Determine the [x, y] coordinate at the center of the cell enclosing the given text.  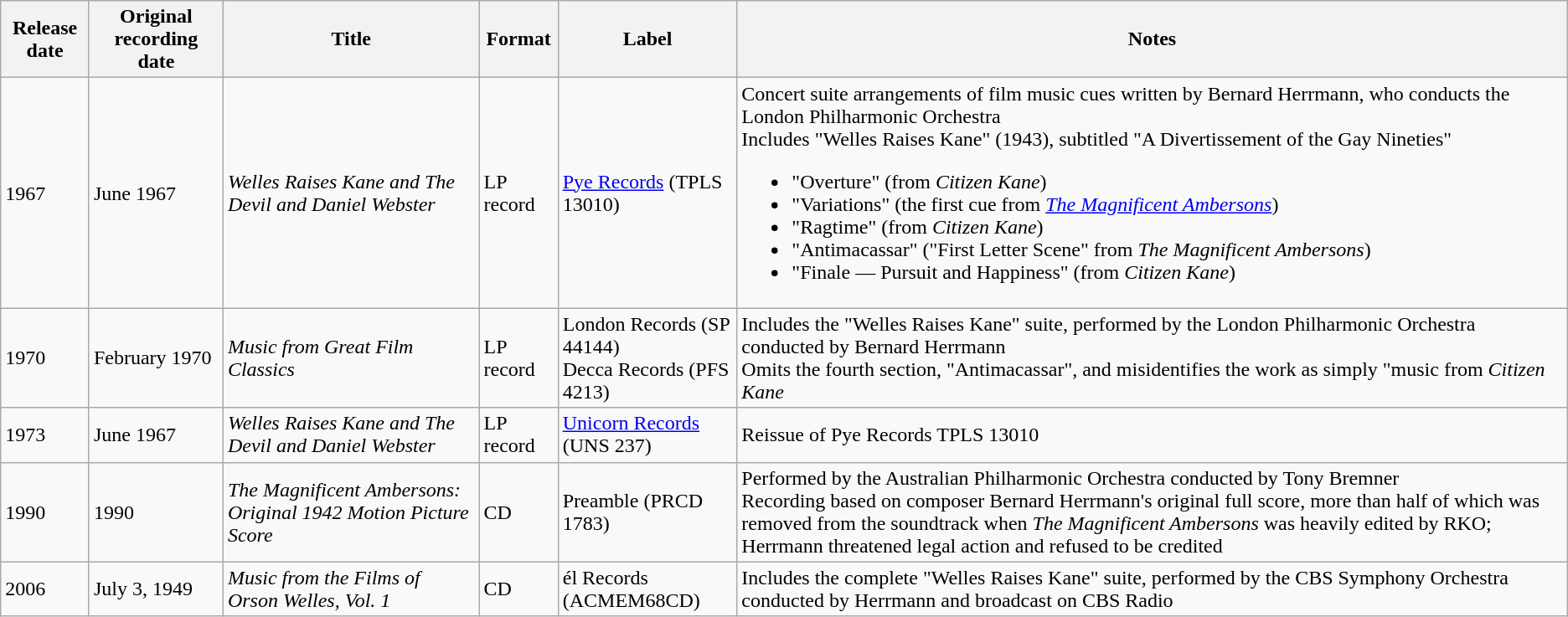
Pye Records (TPLS 13010) [647, 193]
1970 [45, 358]
Title [351, 39]
July 3, 1949 [156, 589]
Includes the complete "Welles Raises Kane" suite, performed by the CBS Symphony Orchestra conducted by Herrmann and broadcast on CBS Radio [1153, 589]
2006 [45, 589]
Release date [45, 39]
February 1970 [156, 358]
1973 [45, 435]
Format [518, 39]
Notes [1153, 39]
Unicorn Records (UNS 237) [647, 435]
1967 [45, 193]
London Records (SP 44144)Decca Records (PFS 4213) [647, 358]
Music from the Films of Orson Welles, Vol. 1 [351, 589]
Reissue of Pye Records TPLS 13010 [1153, 435]
The Magnificent Ambersons: Original 1942 Motion Picture Score [351, 512]
Preamble (PRCD 1783) [647, 512]
él Records (ACMEM68CD) [647, 589]
Music from Great Film Classics [351, 358]
Original recording date [156, 39]
Label [647, 39]
